Find where the given text appears and provide that cell's center as [X, Y] coordinate. 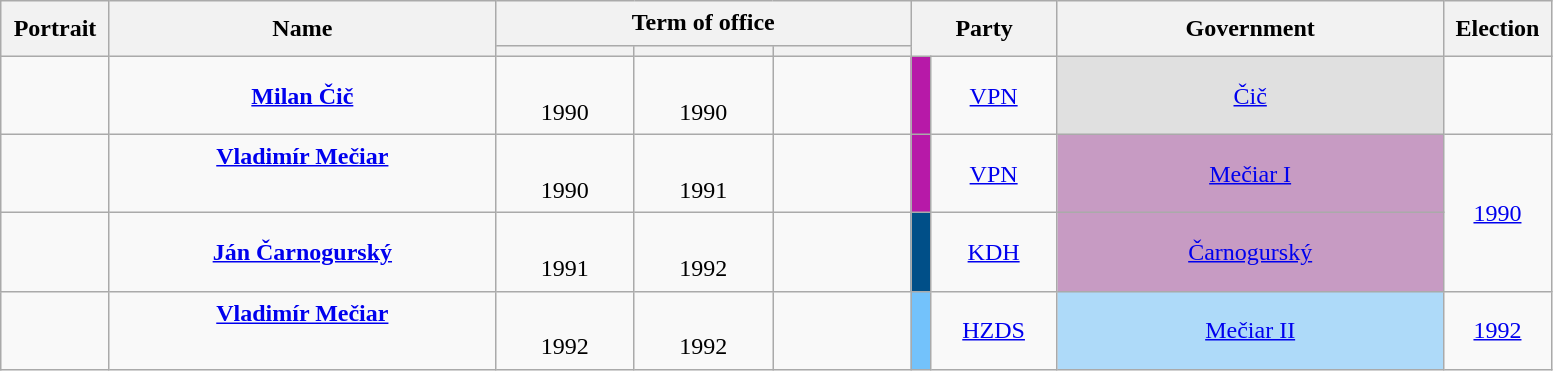
Term of office [703, 24]
HZDS [994, 330]
Milan Čič [302, 95]
Čič [1250, 95]
Mečiar I [1250, 174]
Election [1498, 29]
Government [1250, 29]
Čarnogurský [1250, 252]
Party [984, 29]
Name [302, 29]
Mečiar II [1250, 330]
Ján Čarnogurský [302, 252]
KDH [994, 252]
Portrait [56, 29]
